Extract the (x, y) coordinate from the center of the cell holding the provided text.  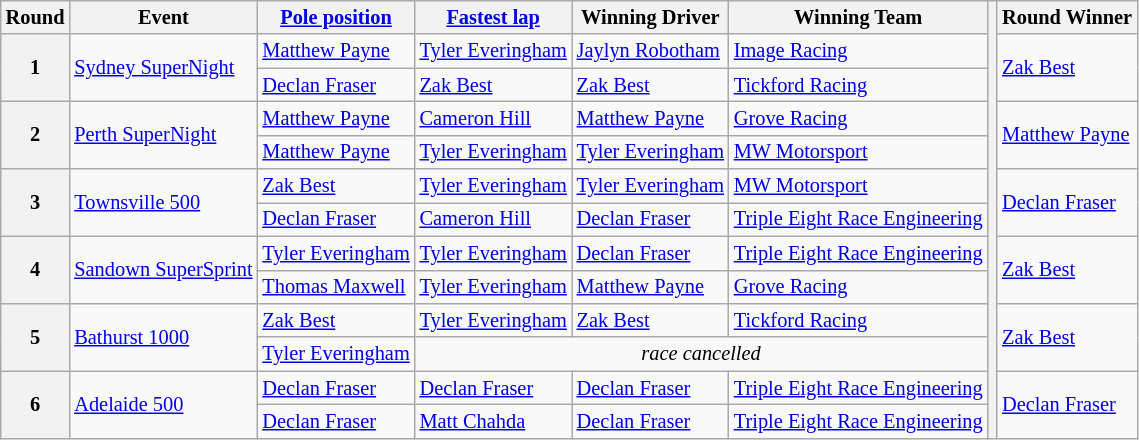
Round (36, 17)
6 (36, 404)
Sandown SuperSprint (163, 270)
Adelaide 500 (163, 404)
Perth SuperNight (163, 134)
3 (36, 202)
2 (36, 134)
Thomas Maxwell (336, 287)
Bathurst 1000 (163, 336)
Winning Driver (650, 17)
Pole position (336, 17)
Townsville 500 (163, 202)
Image Racing (858, 51)
race cancelled (702, 354)
Event (163, 17)
Winning Team (858, 17)
1 (36, 68)
Matt Chahda (494, 421)
Jaylyn Robotham (650, 51)
Sydney SuperNight (163, 68)
5 (36, 336)
Fastest lap (494, 17)
Round Winner (1067, 17)
4 (36, 270)
